Find where the given text appears and provide that cell's center as (X, Y) coordinate. 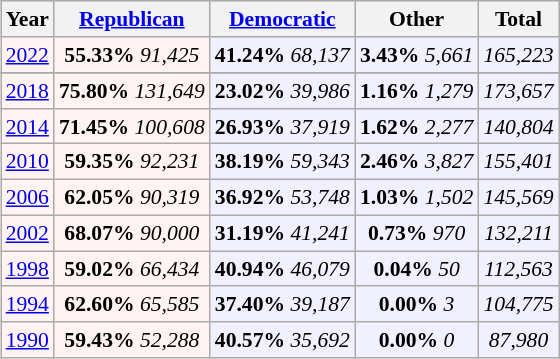
1.16% 1,279 (416, 91)
2014 (28, 126)
36.92% 53,748 (282, 197)
1.62% 2,277 (416, 126)
0.04% 50 (416, 269)
104,775 (518, 304)
155,401 (518, 162)
59.43% 52,288 (132, 340)
1990 (28, 340)
2002 (28, 233)
165,223 (518, 55)
173,657 (518, 91)
Democratic (282, 19)
59.35% 92,231 (132, 162)
62.60% 65,585 (132, 304)
23.02% 39,986 (282, 91)
132,211 (518, 233)
87,980 (518, 340)
145,569 (518, 197)
0.00% 3 (416, 304)
3.43% 5,661 (416, 55)
75.80% 131,649 (132, 91)
0.73% 970 (416, 233)
Republican (132, 19)
71.45% 100,608 (132, 126)
140,804 (518, 126)
1994 (28, 304)
41.24% 68,137 (282, 55)
37.40% 39,187 (282, 304)
Total (518, 19)
0.00% 0 (416, 340)
2.46% 3,827 (416, 162)
1.03% 1,502 (416, 197)
1998 (28, 269)
2018 (28, 91)
62.05% 90,319 (132, 197)
55.33% 91,425 (132, 55)
2010 (28, 162)
40.57% 35,692 (282, 340)
Other (416, 19)
59.02% 66,434 (132, 269)
2006 (28, 197)
2022 (28, 55)
Year (28, 19)
26.93% 37,919 (282, 126)
40.94% 46,079 (282, 269)
38.19% 59,343 (282, 162)
68.07% 90,000 (132, 233)
112,563 (518, 269)
31.19% 41,241 (282, 233)
